Provide the [X, Y] coordinate of the cell's center where the given text is located.  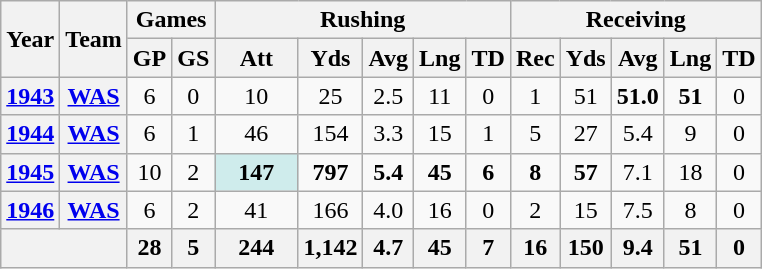
Rushing [363, 20]
57 [586, 172]
3.3 [388, 134]
GP [149, 58]
46 [256, 134]
1945 [30, 172]
Year [30, 39]
11 [440, 96]
1946 [30, 210]
1944 [30, 134]
28 [149, 248]
1943 [30, 96]
166 [330, 210]
9 [690, 134]
Receiving [636, 20]
41 [256, 210]
4.7 [388, 248]
7 [488, 248]
147 [256, 172]
25 [330, 96]
9.4 [638, 248]
7.5 [638, 210]
51.0 [638, 96]
Team [94, 39]
GS [194, 58]
150 [586, 248]
Games [170, 20]
797 [330, 172]
154 [330, 134]
7.1 [638, 172]
244 [256, 248]
4.0 [388, 210]
Rec [535, 58]
27 [586, 134]
Att [256, 58]
18 [690, 172]
1,142 [330, 248]
2.5 [388, 96]
